Return the (X, Y) coordinate for the center point of the cell that contains the specified text.  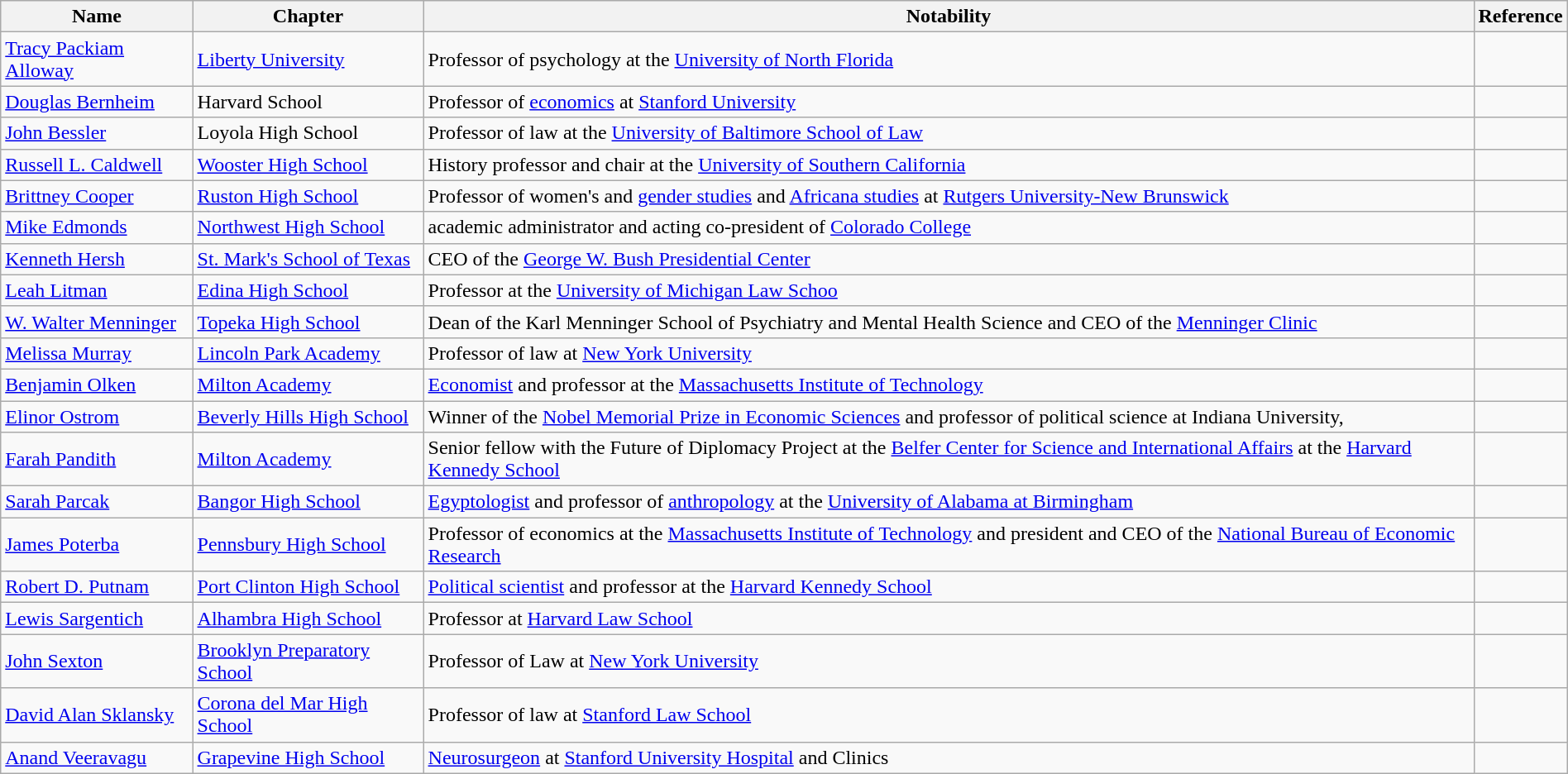
Alhambra High School (308, 619)
Professor of law at Stanford Law School (949, 714)
Brooklyn Preparatory School (308, 662)
Economist and professor at the Massachusetts Institute of Technology (949, 385)
Loyola High School (308, 133)
CEO of the George W. Bush Presidential Center (949, 259)
Benjamin Olken (97, 385)
Lewis Sargentich (97, 619)
Douglas Bernheim (97, 102)
Kenneth Hersh (97, 259)
History professor and chair at the University of Southern California (949, 165)
Professor of psychology at the University of North Florida (949, 60)
Ruston High School (308, 196)
Elinor Ostrom (97, 416)
Anand Veeravagu (97, 757)
Professor at Harvard Law School (949, 619)
John Bessler (97, 133)
Professor at the University of Michigan Law Schoo (949, 290)
Russell L. Caldwell (97, 165)
Lincoln Park Academy (308, 353)
Egyptologist and professor of anthropology at the University of Alabama at Birmingham (949, 502)
Professor of Law at New York University (949, 662)
Professor of law at the University of Baltimore School of Law (949, 133)
Port Clinton High School (308, 587)
Chapter (308, 17)
St. Mark's School of Texas (308, 259)
Edina High School (308, 290)
Professor of women's and gender studies and Africana studies at Rutgers University-New Brunswick (949, 196)
Sarah Parcak (97, 502)
Farah Pandith (97, 460)
Professor of law at New York University (949, 353)
Melissa Murray (97, 353)
W. Walter Menninger (97, 322)
Neurosurgeon at Stanford University Hospital and Clinics (949, 757)
Mike Edmonds (97, 227)
Name (97, 17)
Robert D. Putnam (97, 587)
Senior fellow with the Future of Diplomacy Project at the Belfer Center for Science and International Affairs at the Harvard Kennedy School (949, 460)
James Poterba (97, 544)
academic administrator and acting co-president of Colorado College (949, 227)
Corona del Mar High School (308, 714)
Winner of the Nobel Memorial Prize in Economic Sciences and professor of political science at Indiana University, (949, 416)
Professor of economics at the Massachusetts Institute of Technology and president and CEO of the National Bureau of Economic Research (949, 544)
John Sexton (97, 662)
Bangor High School (308, 502)
Notability (949, 17)
Pennsbury High School (308, 544)
Topeka High School (308, 322)
Reference (1520, 17)
Wooster High School (308, 165)
Tracy Packiam Alloway (97, 60)
Dean of the Karl Menninger School of Psychiatry and Mental Health Science and CEO of the Menninger Clinic (949, 322)
David Alan Sklansky (97, 714)
Northwest High School (308, 227)
Harvard School (308, 102)
Grapevine High School (308, 757)
Beverly Hills High School (308, 416)
Professor of economics at Stanford University (949, 102)
Brittney Cooper (97, 196)
Leah Litman (97, 290)
Political scientist and professor at the Harvard Kennedy School (949, 587)
Liberty University (308, 60)
